Extract the (x, y) coordinate from the center of the cell holding the provided text.  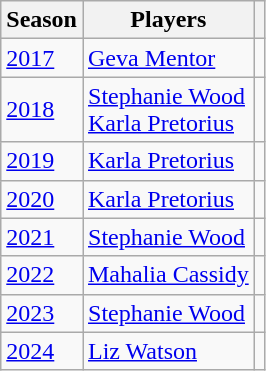
Players (168, 20)
2024 (42, 351)
2017 (42, 58)
Stephanie WoodKarla Pretorius (168, 110)
Liz Watson (168, 351)
Season (42, 20)
2022 (42, 275)
2019 (42, 161)
Geva Mentor (168, 58)
Mahalia Cassidy (168, 275)
2023 (42, 313)
2020 (42, 199)
2018 (42, 110)
2021 (42, 237)
